Capture the cell that displays the provided text and extract its [x, y] central coordinate. 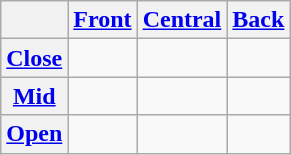
Front [102, 20]
Back [258, 20]
Central [182, 20]
Mid [34, 96]
Open [34, 134]
Close [34, 58]
